Scan for the cell matching the given text and deliver its [x, y] coordinate at center. 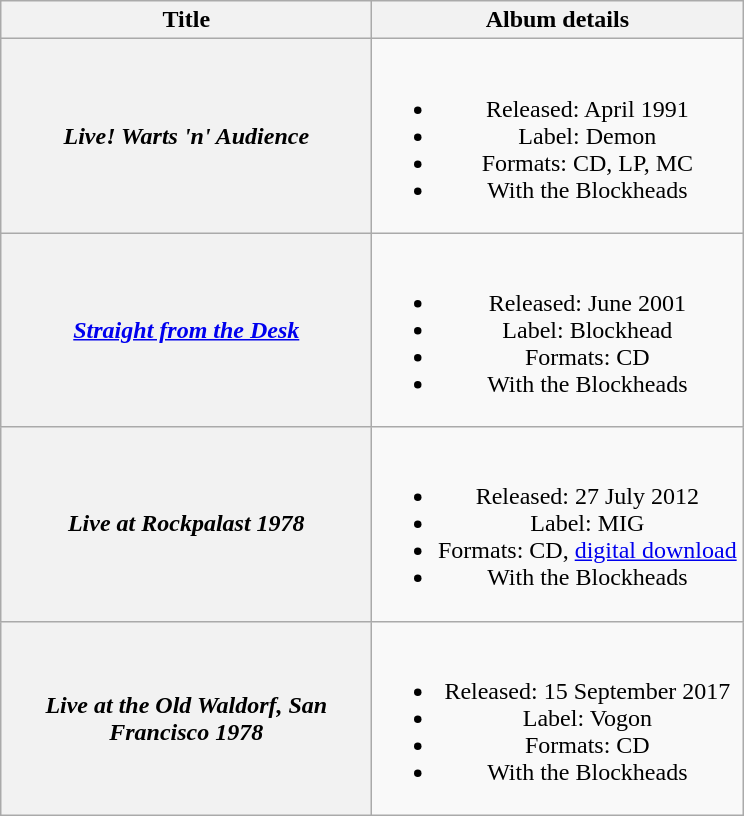
Live at the Old Waldorf, San Francisco 1978 [186, 718]
Live at Rockpalast 1978 [186, 524]
Album details [558, 20]
Released: April 1991Label: DemonFormats: CD, LP, MCWith the Blockheads [558, 136]
Live! Warts 'n' Audience [186, 136]
Released: 27 July 2012Label: MIGFormats: CD, digital downloadWith the Blockheads [558, 524]
Title [186, 20]
Straight from the Desk [186, 330]
Released: June 2001Label: BlockheadFormats: CDWith the Blockheads [558, 330]
Released: 15 September 2017Label: VogonFormats: CDWith the Blockheads [558, 718]
